Capture the cell that displays the provided text and extract its (x, y) central coordinate. 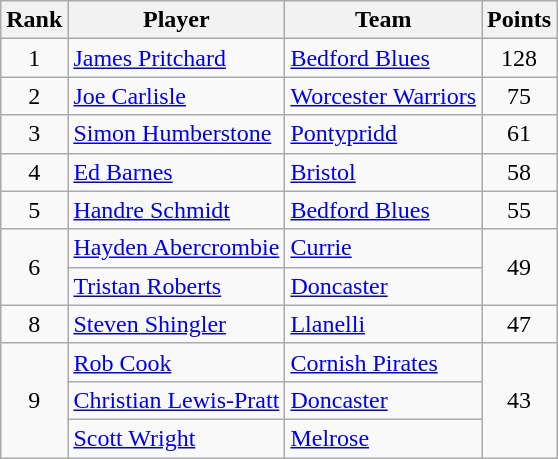
5 (34, 210)
61 (520, 134)
Rob Cook (176, 362)
James Pritchard (176, 58)
Christian Lewis-Pratt (176, 400)
Cornish Pirates (384, 362)
Hayden Abercrombie (176, 248)
4 (34, 172)
Llanelli (384, 324)
Scott Wright (176, 438)
47 (520, 324)
6 (34, 267)
Melrose (384, 438)
Worcester Warriors (384, 96)
1 (34, 58)
9 (34, 400)
Ed Barnes (176, 172)
128 (520, 58)
3 (34, 134)
Pontypridd (384, 134)
55 (520, 210)
Tristan Roberts (176, 286)
75 (520, 96)
Points (520, 20)
2 (34, 96)
Joe Carlisle (176, 96)
8 (34, 324)
Team (384, 20)
49 (520, 267)
Bristol (384, 172)
Player (176, 20)
Currie (384, 248)
Steven Shingler (176, 324)
Rank (34, 20)
58 (520, 172)
43 (520, 400)
Handre Schmidt (176, 210)
Simon Humberstone (176, 134)
